Extract the (x, y) coordinate from the center of the cell holding the provided text.  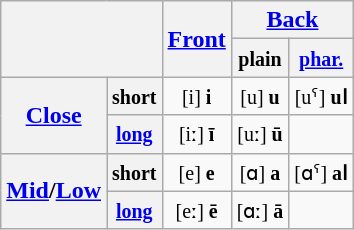
[eː] ē (196, 210)
Close (54, 115)
[ɑː] ā (260, 210)
Front (196, 39)
[ɑ] а (260, 172)
Back (292, 20)
[ɑˤ] aӏ (322, 172)
Mid/Low (54, 191)
[iː] ī (196, 134)
plain (260, 58)
[u] u (260, 96)
phar. (322, 58)
[uː] ū (260, 134)
[e] e (196, 172)
[uˤ] uӏ (322, 96)
[i] i (196, 96)
